Identify which cell holds the provided text, then report its (X, Y) central coordinate. 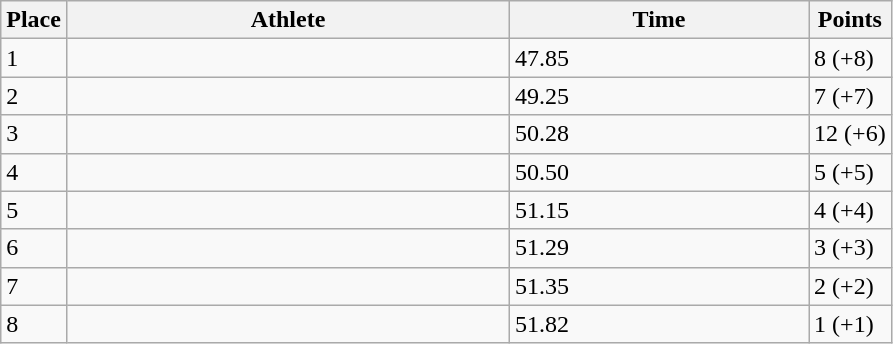
5 (+5) (850, 172)
4 (34, 172)
6 (34, 248)
49.25 (660, 96)
8 (+8) (850, 58)
51.35 (660, 286)
3 (+3) (850, 248)
Points (850, 20)
51.15 (660, 210)
Place (34, 20)
8 (34, 324)
Athlete (288, 20)
3 (34, 134)
7 (34, 286)
1 (34, 58)
12 (+6) (850, 134)
2 (34, 96)
47.85 (660, 58)
51.82 (660, 324)
50.28 (660, 134)
5 (34, 210)
7 (+7) (850, 96)
Time (660, 20)
50.50 (660, 172)
4 (+4) (850, 210)
51.29 (660, 248)
2 (+2) (850, 286)
1 (+1) (850, 324)
